Detect which cell encompasses the target text, then output its [x, y] center coordinate. 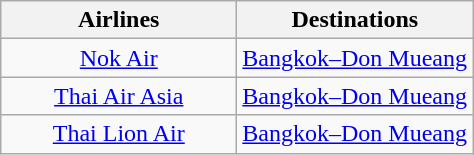
Thai Air Asia [119, 96]
Destinations [355, 20]
Airlines [119, 20]
Thai Lion Air [119, 134]
Nok Air [119, 58]
